From the cell containing the given text, extract its center point as (X, Y) coordinate. 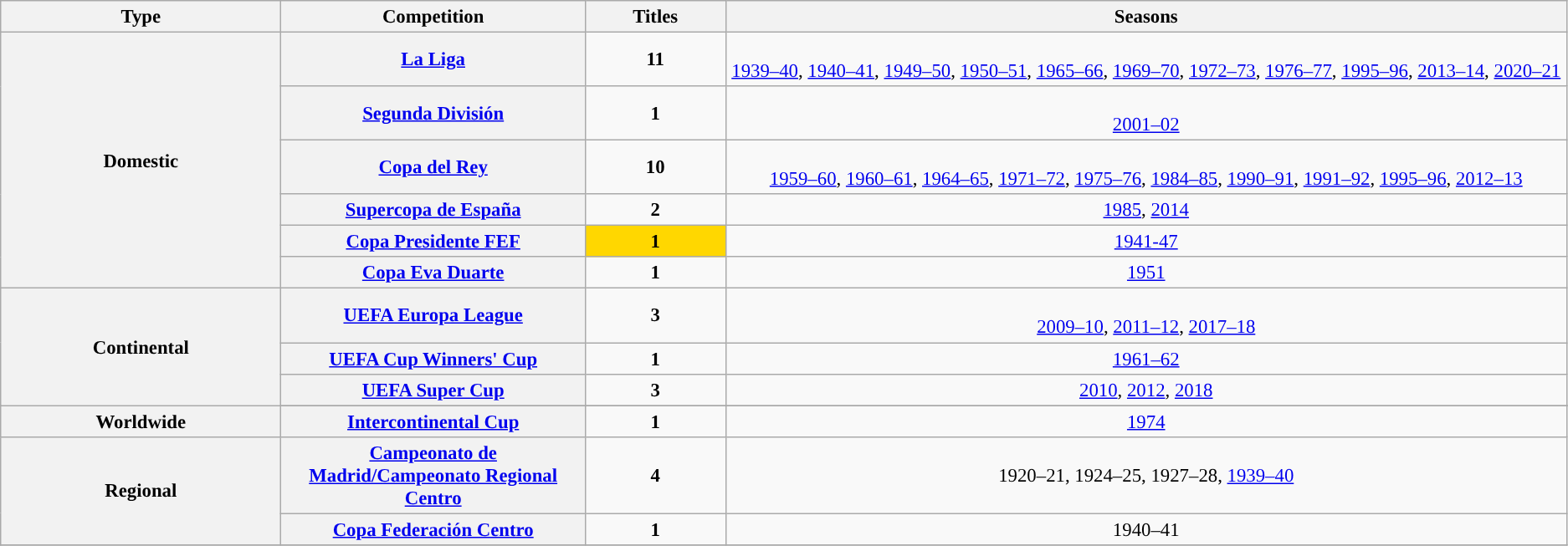
Copa del Rey (433, 167)
UEFA Cup Winners' Cup (433, 359)
Copa Federación Centro (433, 529)
Regional (141, 490)
UEFA Super Cup (433, 390)
Titles (655, 17)
1941-47 (1146, 242)
1974 (1146, 421)
La Liga (433, 60)
1951 (1146, 273)
Copa Presidente FEF (433, 242)
Segunda División (433, 114)
Worldwide (141, 421)
1920–21, 1924–25, 1927–28, 1939–40 (1146, 475)
10 (655, 167)
2009–10, 2011–12, 2017–18 (1146, 316)
1939–40, 1940–41, 1949–50, 1950–51, 1965–66, 1969–70, 1972–73, 1976–77, 1995–96, 2013–14, 2020–21 (1146, 60)
Campeonato de Madrid/Campeonato Regional Centro (433, 475)
Supercopa de España (433, 210)
Type (141, 17)
1940–41 (1146, 529)
UEFA Europa League (433, 316)
2001–02 (1146, 114)
Seasons (1146, 17)
1961–62 (1146, 359)
Competition (433, 17)
11 (655, 60)
2 (655, 210)
Continental (141, 347)
4 (655, 475)
1959–60, 1960–61, 1964–65, 1971–72, 1975–76, 1984–85, 1990–91, 1991–92, 1995–96, 2012–13 (1146, 167)
Intercontinental Cup (433, 421)
1985, 2014 (1146, 210)
2010, 2012, 2018 (1146, 390)
Domestic (141, 161)
Copa Eva Duarte (433, 273)
